Find where the given text appears and provide that cell's center as [X, Y] coordinate. 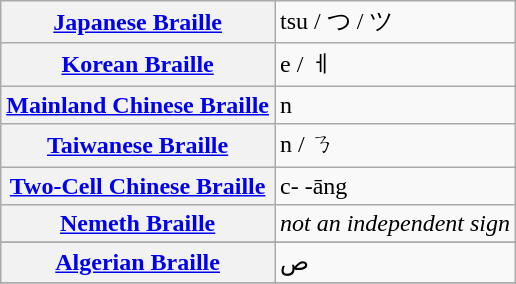
n / ㄋ [394, 146]
e / ㅔ [394, 64]
ص ‎ [394, 263]
Mainland Chinese Braille [138, 105]
c- -āng [394, 185]
not an independent sign [394, 224]
Nemeth Braille [138, 224]
Taiwanese Braille [138, 146]
tsu / つ / ツ [394, 22]
Two-Cell Chinese Braille [138, 185]
Algerian Braille [138, 263]
Japanese Braille [138, 22]
Korean Braille [138, 64]
n [394, 105]
